Output the (X, Y) coordinate of the center of the cell containing the given text.  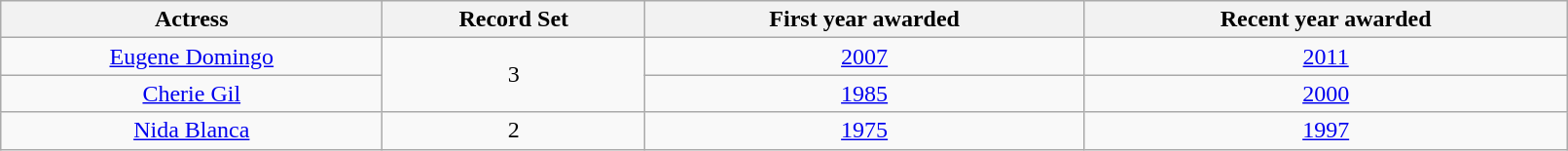
2000 (1326, 94)
Nida Blanca (192, 131)
Record Set (514, 19)
2011 (1326, 57)
2 (514, 131)
1985 (864, 94)
Cherie Gil (192, 94)
2007 (864, 57)
1997 (1326, 131)
3 (514, 75)
Recent year awarded (1326, 19)
First year awarded (864, 19)
Actress (192, 19)
1975 (864, 131)
Eugene Domingo (192, 57)
